Return [x, y] of the center of cell containing provided text 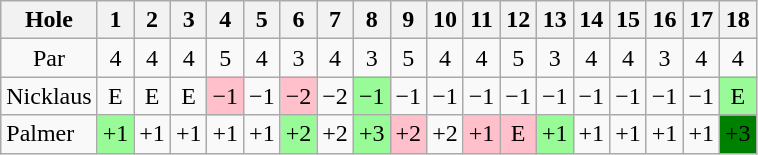
Hole [49, 20]
6 [298, 20]
7 [336, 20]
16 [664, 20]
14 [592, 20]
Nicklaus [49, 96]
Par [49, 58]
8 [372, 20]
15 [628, 20]
9 [408, 20]
17 [702, 20]
11 [482, 20]
12 [518, 20]
Palmer [49, 134]
18 [738, 20]
2 [152, 20]
10 [446, 20]
1 [116, 20]
13 [554, 20]
